Return [x, y] of the center of cell containing provided text 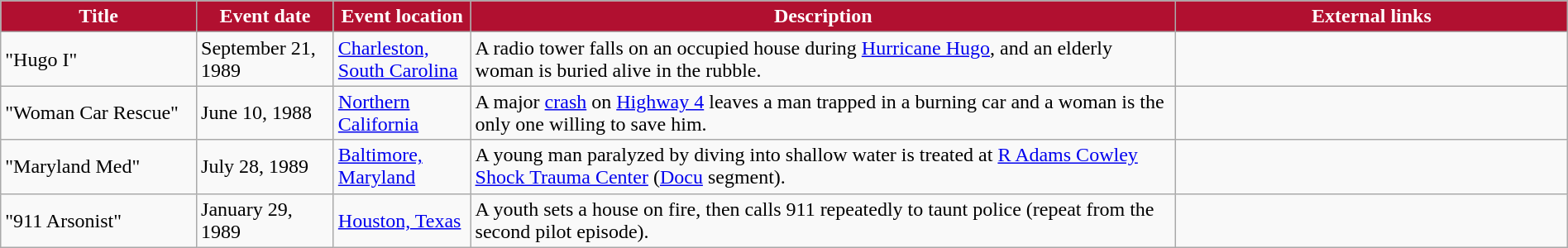
A radio tower falls on an occupied house during Hurricane Hugo, and an elderly woman is buried alive in the rubble. [824, 60]
Houston, Texas [402, 220]
"Hugo I" [99, 60]
A young man paralyzed by diving into shallow water is treated at R Adams Cowley Shock Trauma Center (Docu segment). [824, 167]
External links [1372, 17]
"Maryland Med" [99, 167]
A major crash on Highway 4 leaves a man trapped in a burning car and a woman is the only one willing to save him. [824, 112]
Description [824, 17]
Baltimore, Maryland [402, 167]
January 29, 1989 [265, 220]
Charleston, South Carolina [402, 60]
A youth sets a house on fire, then calls 911 repeatedly to taunt police (repeat from the second pilot episode). [824, 220]
"Woman Car Rescue" [99, 112]
June 10, 1988 [265, 112]
Event date [265, 17]
Title [99, 17]
"911 Arsonist" [99, 220]
Event location [402, 17]
Northern California [402, 112]
July 28, 1989 [265, 167]
September 21, 1989 [265, 60]
